From the cell containing the given text, extract its center point as (X, Y) coordinate. 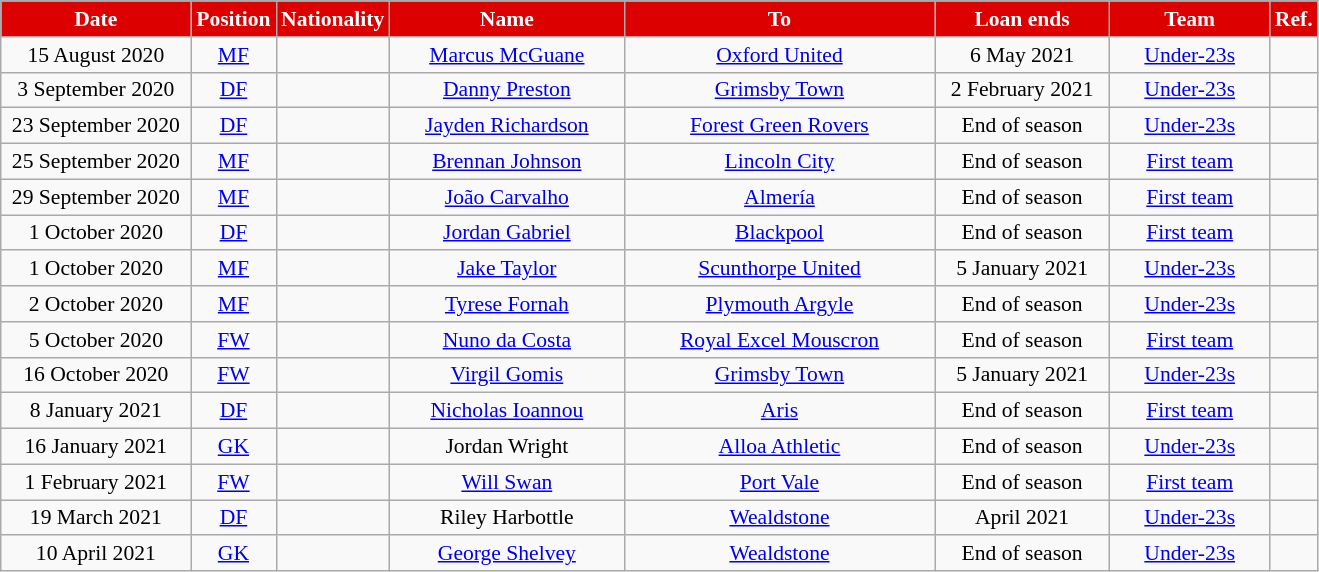
Jordan Wright (506, 447)
April 2021 (1022, 518)
Jayden Richardson (506, 126)
Lincoln City (779, 162)
To (779, 19)
Jordan Gabriel (506, 233)
Alloa Athletic (779, 447)
Riley Harbottle (506, 518)
Marcus McGuane (506, 55)
6 May 2021 (1022, 55)
Nuno da Costa (506, 340)
Royal Excel Mouscron (779, 340)
Name (506, 19)
Jake Taylor (506, 269)
Blackpool (779, 233)
Position (234, 19)
Tyrese Fornah (506, 304)
2 October 2020 (96, 304)
Forest Green Rovers (779, 126)
16 January 2021 (96, 447)
Nationality (332, 19)
2 February 2021 (1022, 90)
Port Vale (779, 482)
Nicholas Ioannou (506, 411)
Will Swan (506, 482)
Plymouth Argyle (779, 304)
Scunthorpe United (779, 269)
15 August 2020 (96, 55)
Virgil Gomis (506, 375)
1 February 2021 (96, 482)
Almería (779, 197)
29 September 2020 (96, 197)
George Shelvey (506, 554)
Oxford United (779, 55)
23 September 2020 (96, 126)
Ref. (1294, 19)
19 March 2021 (96, 518)
25 September 2020 (96, 162)
Loan ends (1022, 19)
João Carvalho (506, 197)
10 April 2021 (96, 554)
Date (96, 19)
5 October 2020 (96, 340)
8 January 2021 (96, 411)
Aris (779, 411)
16 October 2020 (96, 375)
Danny Preston (506, 90)
3 September 2020 (96, 90)
Team (1190, 19)
Brennan Johnson (506, 162)
